Determine the [X, Y] coordinate at the center of the cell enclosing the given text.  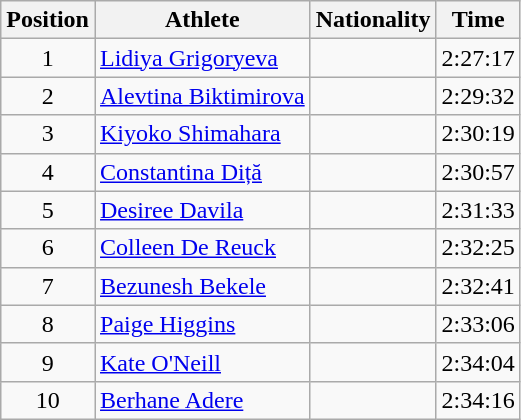
10 [48, 400]
9 [48, 362]
2:34:04 [478, 362]
2:31:33 [478, 210]
5 [48, 210]
Desiree Davila [202, 210]
Bezunesh Bekele [202, 286]
2:32:25 [478, 248]
8 [48, 324]
Kate O'Neill [202, 362]
2:30:19 [478, 134]
Constantina Diță [202, 172]
2:30:57 [478, 172]
2 [48, 96]
Lidiya Grigoryeva [202, 58]
2:32:41 [478, 286]
Position [48, 20]
Alevtina Biktimirova [202, 96]
2:34:16 [478, 400]
2:29:32 [478, 96]
Athlete [202, 20]
2:27:17 [478, 58]
1 [48, 58]
7 [48, 286]
Paige Higgins [202, 324]
Colleen De Reuck [202, 248]
4 [48, 172]
6 [48, 248]
Kiyoko Shimahara [202, 134]
Time [478, 20]
Nationality [373, 20]
3 [48, 134]
2:33:06 [478, 324]
Berhane Adere [202, 400]
